Find where the given text appears and provide that cell's center as (X, Y) coordinate. 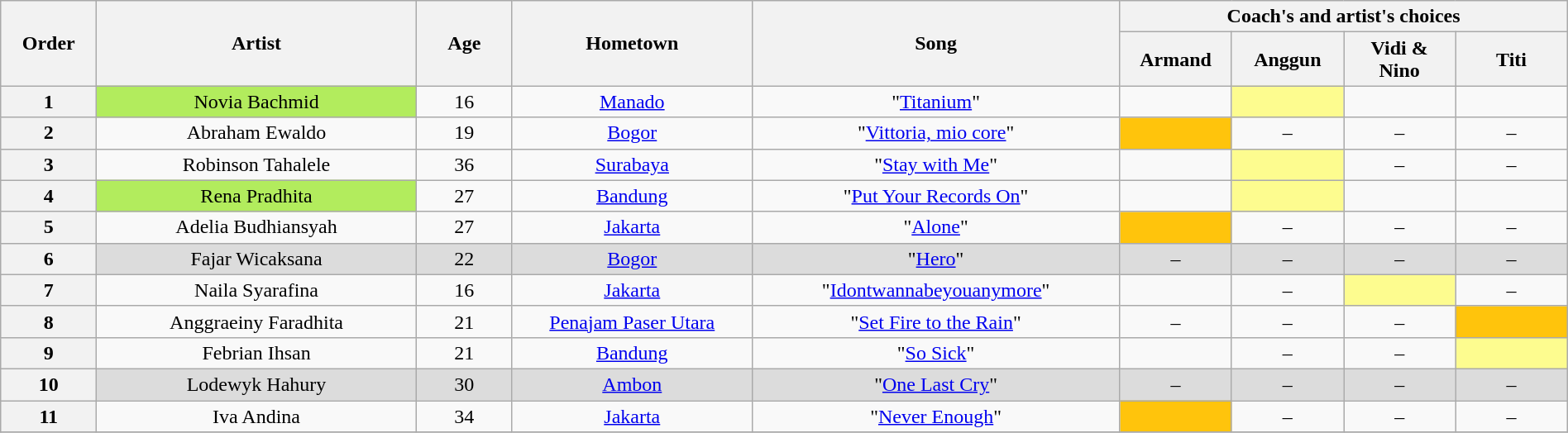
3 (49, 164)
Penajam Paser Utara (632, 321)
19 (464, 133)
Artist (256, 43)
"Titanium" (936, 102)
Manado (632, 102)
7 (49, 290)
1 (49, 102)
"Never Enough" (936, 416)
5 (49, 227)
"So Sick" (936, 353)
Iva Andina (256, 416)
"Alone" (936, 227)
Abraham Ewaldo (256, 133)
Naila Syarafina (256, 290)
Febrian Ihsan (256, 353)
11 (49, 416)
Anggraeiny Faradhita (256, 321)
"Stay with Me" (936, 164)
34 (464, 416)
2 (49, 133)
"Put Your Records On" (936, 196)
36 (464, 164)
Armand (1176, 59)
22 (464, 259)
9 (49, 353)
Age (464, 43)
Coach's and artist's choices (1343, 17)
Ambon (632, 384)
Adelia Budhiansyah (256, 227)
Titi (1512, 59)
Fajar Wicaksana (256, 259)
Novia Bachmid (256, 102)
Lodewyk Hahury (256, 384)
"Idontwannabeyouanymore" (936, 290)
6 (49, 259)
Vidi & Nino (1399, 59)
Hometown (632, 43)
30 (464, 384)
"Set Fire to the Rain" (936, 321)
Surabaya (632, 164)
Song (936, 43)
"Hero" (936, 259)
"One Last Cry" (936, 384)
Robinson Tahalele (256, 164)
10 (49, 384)
Anggun (1287, 59)
Order (49, 43)
"Vittoria, mio core" (936, 133)
4 (49, 196)
Rena Pradhita (256, 196)
8 (49, 321)
